Find where the given text appears and provide that cell's center as (X, Y) coordinate. 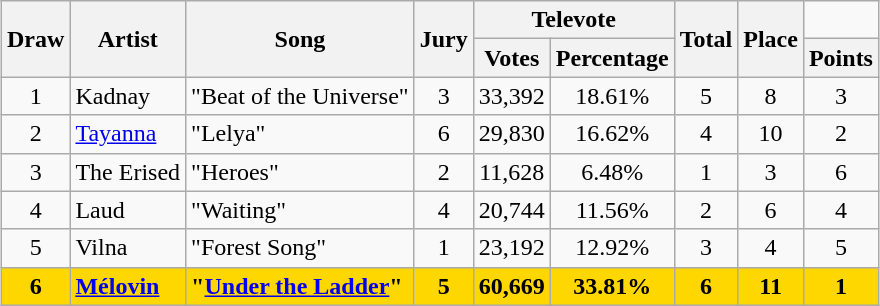
6.48% (612, 172)
8 (771, 96)
Song (300, 39)
23,192 (512, 248)
Kadnay (128, 96)
Draw (36, 39)
"Forest Song" (300, 248)
33.81% (612, 286)
29,830 (512, 134)
11,628 (512, 172)
Mélovin (128, 286)
11.56% (612, 210)
10 (771, 134)
"Heroes" (300, 172)
12.92% (612, 248)
Tayanna (128, 134)
Artist (128, 39)
The Erised (128, 172)
11 (771, 286)
Votes (512, 58)
Laud (128, 210)
20,744 (512, 210)
Total (706, 39)
Vilna (128, 248)
33,392 (512, 96)
"Beat of the Universe" (300, 96)
18.61% (612, 96)
Place (771, 39)
"Lelya" (300, 134)
Points (840, 58)
Percentage (612, 58)
Televote (574, 20)
Jury (444, 39)
"Waiting" (300, 210)
60,669 (512, 286)
"Under the Ladder" (300, 286)
16.62% (612, 134)
